Provide the [x, y] coordinate of the cell's center where the given text is located.  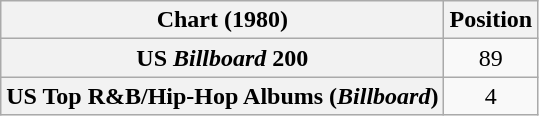
89 [491, 58]
Chart (1980) [222, 20]
US Top R&B/Hip-Hop Albums (Billboard) [222, 96]
US Billboard 200 [222, 58]
4 [491, 96]
Position [491, 20]
